Return the (x, y) coordinate for the center point of the cell that contains the specified text.  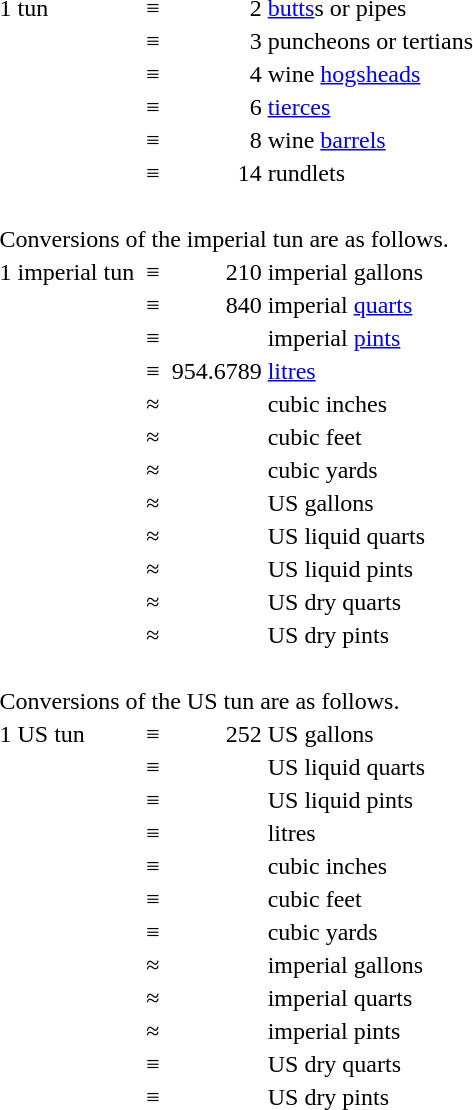
14 (216, 173)
954.6789 (216, 371)
252 (216, 734)
8 (216, 140)
6 (216, 107)
210 (216, 272)
840 (216, 305)
3 (216, 41)
4 (216, 74)
